Detect which cell encompasses the target text, then output its [X, Y] center coordinate. 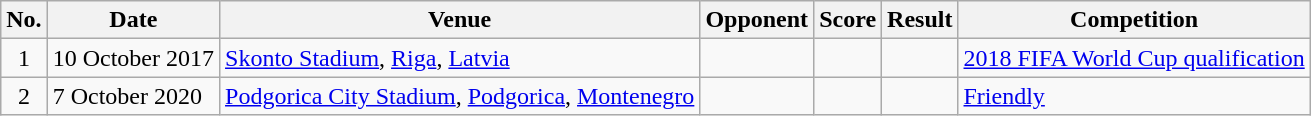
Competition [1134, 20]
10 October 2017 [133, 58]
No. [24, 20]
7 October 2020 [133, 96]
Friendly [1134, 96]
1 [24, 58]
Score [848, 20]
Podgorica City Stadium, Podgorica, Montenegro [460, 96]
2018 FIFA World Cup qualification [1134, 58]
2 [24, 96]
Date [133, 20]
Result [920, 20]
Opponent [757, 20]
Skonto Stadium, Riga, Latvia [460, 58]
Venue [460, 20]
